Scan for the cell matching the given text and deliver its (x, y) coordinate at center. 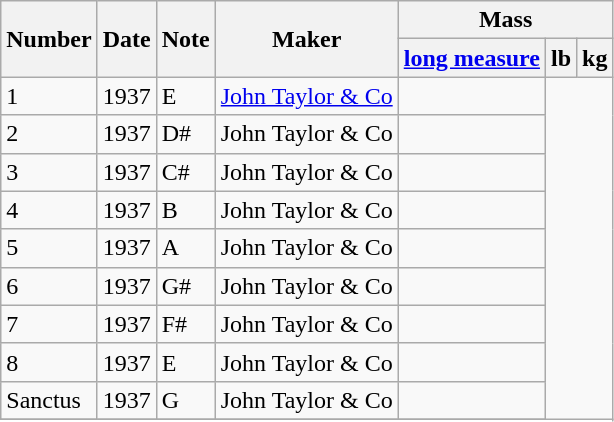
3 (49, 172)
long measure (472, 58)
G# (186, 286)
2 (49, 134)
Date (126, 39)
Number (49, 39)
C# (186, 172)
4 (49, 210)
Mass (506, 20)
Maker (306, 39)
F# (186, 324)
kg (595, 58)
5 (49, 248)
8 (49, 362)
7 (49, 324)
1 (49, 96)
6 (49, 286)
B (186, 210)
G (186, 400)
Sanctus (49, 400)
D# (186, 134)
lb (560, 58)
A (186, 248)
Note (186, 39)
